Find where the given text appears and provide that cell's center as [X, Y] coordinate. 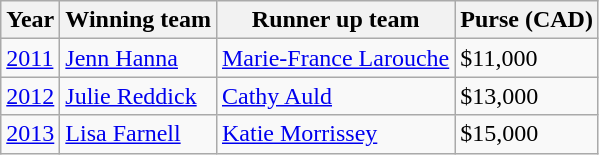
$11,000 [527, 58]
Year [30, 20]
Marie-France Larouche [335, 58]
Lisa Farnell [138, 134]
Purse (CAD) [527, 20]
2012 [30, 96]
Runner up team [335, 20]
$15,000 [527, 134]
2011 [30, 58]
Katie Morrissey [335, 134]
Jenn Hanna [138, 58]
Julie Reddick [138, 96]
2013 [30, 134]
$13,000 [527, 96]
Winning team [138, 20]
Cathy Auld [335, 96]
